Find where the given text appears and provide that cell's center as (x, y) coordinate. 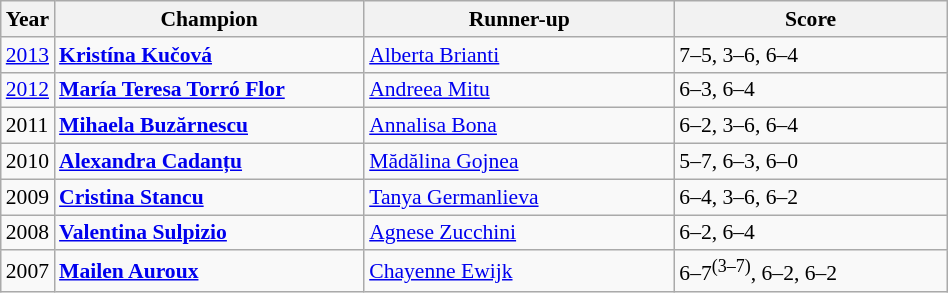
Mădălina Gojnea (519, 162)
2010 (28, 162)
Cristina Stancu (209, 197)
6–2, 3–6, 6–4 (810, 126)
2013 (28, 55)
Agnese Zucchini (519, 233)
María Teresa Torró Flor (209, 90)
Andreea Mitu (519, 90)
2007 (28, 272)
Runner-up (519, 19)
Kristína Kučová (209, 55)
Mihaela Buzărnescu (209, 126)
Annalisa Bona (519, 126)
Tanya Germanlieva (519, 197)
7–5, 3–6, 6–4 (810, 55)
Valentina Sulpizio (209, 233)
6–4, 3–6, 6–2 (810, 197)
6–3, 6–4 (810, 90)
2008 (28, 233)
2011 (28, 126)
2009 (28, 197)
Mailen Auroux (209, 272)
Year (28, 19)
Champion (209, 19)
Alexandra Cadanțu (209, 162)
2012 (28, 90)
6–7(3–7), 6–2, 6–2 (810, 272)
5–7, 6–3, 6–0 (810, 162)
Chayenne Ewijk (519, 272)
6–2, 6–4 (810, 233)
Score (810, 19)
Alberta Brianti (519, 55)
